Identify which cell holds the provided text, then report its (x, y) central coordinate. 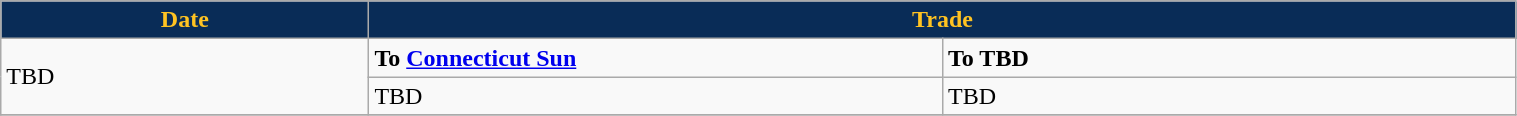
To Connecticut Sun (656, 58)
Date (185, 20)
To TBD (1229, 58)
Trade (942, 20)
